Extract the [X, Y] coordinate from the center of the cell holding the provided text.  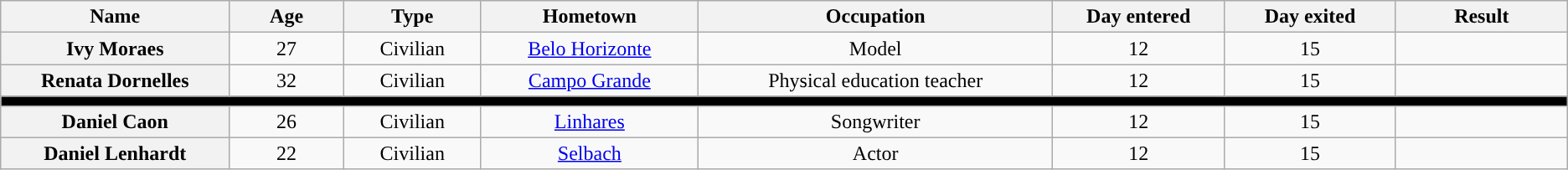
Age [286, 17]
Selbach [590, 153]
Day exited [1310, 17]
32 [286, 80]
Belo Horizonte [590, 49]
22 [286, 153]
Actor [876, 153]
Type [412, 17]
Daniel Caon [116, 121]
Physical education teacher [876, 80]
Songwriter [876, 121]
27 [286, 49]
Day entered [1139, 17]
Daniel Lenhardt [116, 153]
Linhares [590, 121]
Campo Grande [590, 80]
Name [116, 17]
Renata Dornelles [116, 80]
26 [286, 121]
Occupation [876, 17]
Ivy Moraes [116, 49]
Model [876, 49]
Result [1481, 17]
Hometown [590, 17]
